Return [X, Y] of the center of cell containing provided text 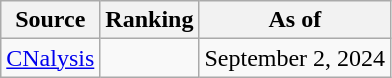
September 2, 2024 [295, 58]
Ranking [150, 20]
CNalysis [50, 58]
As of [295, 20]
Source [50, 20]
